From the cell containing the given text, extract its center point as (x, y) coordinate. 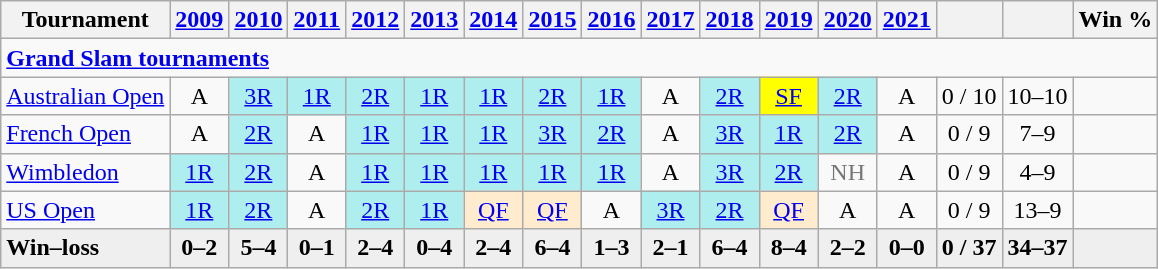
2014 (494, 20)
2020 (848, 20)
2019 (788, 20)
0–0 (906, 248)
2013 (434, 20)
French Open (86, 134)
SF (788, 96)
2010 (258, 20)
8–4 (788, 248)
34–37 (1038, 248)
2011 (317, 20)
Win–loss (86, 248)
2016 (612, 20)
0–4 (434, 248)
13–9 (1038, 210)
2009 (200, 20)
2018 (730, 20)
5–4 (258, 248)
Win % (1116, 20)
US Open (86, 210)
2015 (552, 20)
2012 (376, 20)
0–2 (200, 248)
4–9 (1038, 172)
10–10 (1038, 96)
Wimbledon (86, 172)
Australian Open (86, 96)
0 / 10 (969, 96)
2021 (906, 20)
0 / 37 (969, 248)
2–1 (670, 248)
Grand Slam tournaments (580, 58)
1–3 (612, 248)
2017 (670, 20)
NH (848, 172)
2–2 (848, 248)
0–1 (317, 248)
7–9 (1038, 134)
Tournament (86, 20)
